Return [X, Y] of the center of cell containing provided text 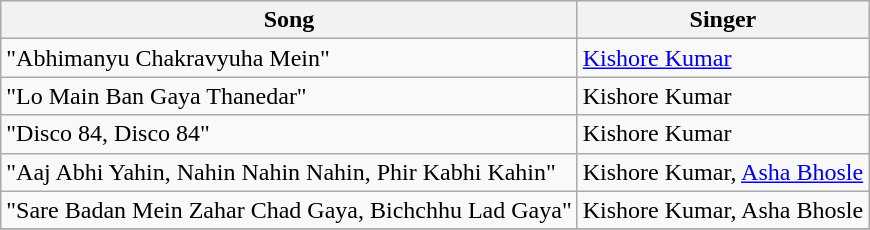
Song [289, 20]
"Abhimanyu Chakravyuha Mein" [289, 58]
"Disco 84, Disco 84" [289, 134]
"Lo Main Ban Gaya Thanedar" [289, 96]
Singer [722, 20]
"Sare Badan Mein Zahar Chad Gaya, Bichchhu Lad Gaya" [289, 210]
"Aaj Abhi Yahin, Nahin Nahin Nahin, Phir Kabhi Kahin" [289, 172]
